Scan for the cell matching the given text and deliver its [x, y] coordinate at center. 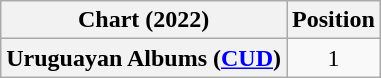
1 [334, 58]
Uruguayan Albums (CUD) [144, 58]
Position [334, 20]
Chart (2022) [144, 20]
